Return the [x, y] coordinate for the center point of the cell that contains the specified text.  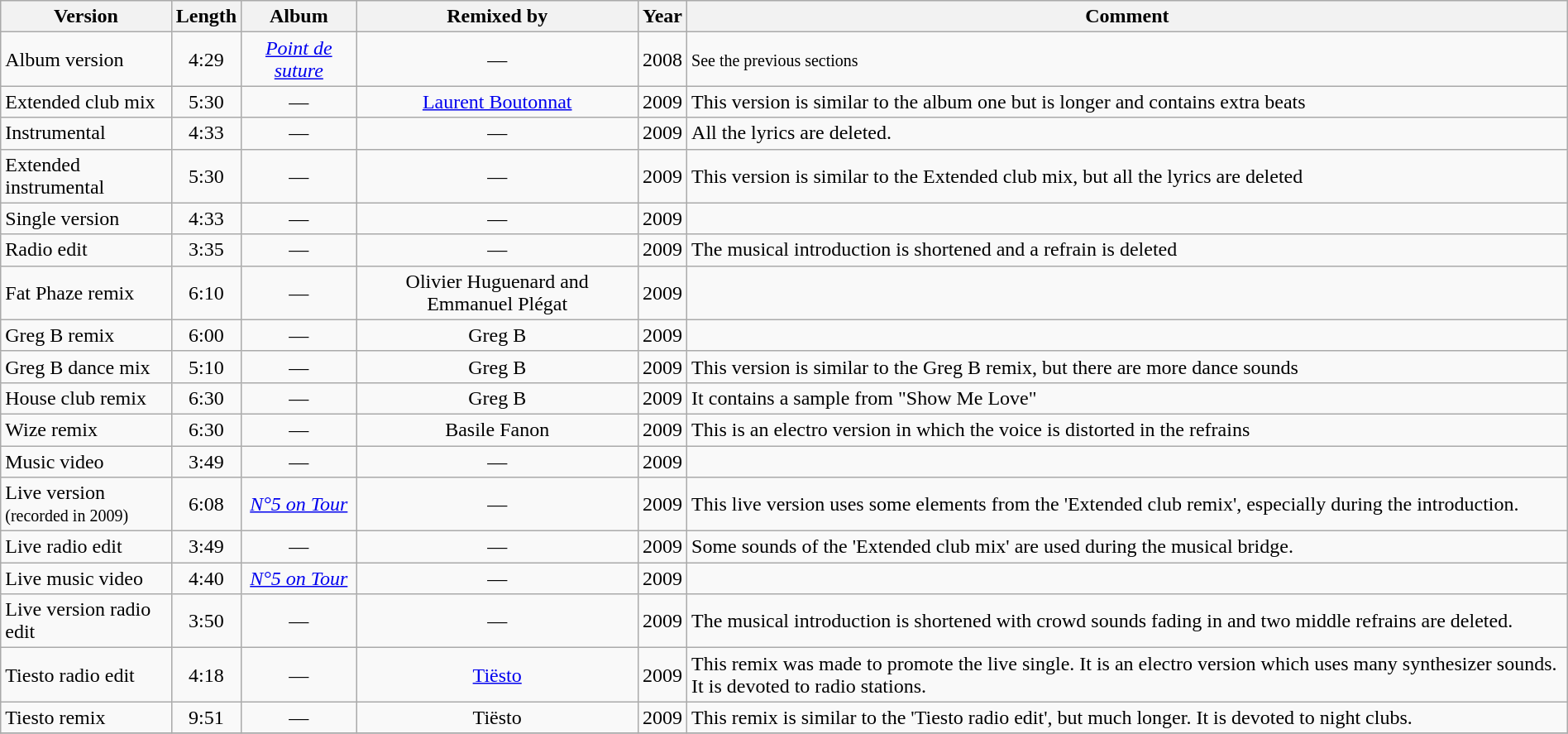
Basile Fanon [498, 429]
Year [662, 17]
Comment [1128, 17]
6:08 [206, 505]
This version is similar to the album one but is longer and contains extra beats [1128, 102]
6:00 [206, 335]
The musical introduction is shortened and a refrain is deleted [1128, 250]
This version is similar to the Greg B remix, but there are more dance sounds [1128, 367]
Version [86, 17]
4:29 [206, 60]
4:40 [206, 578]
This remix is similar to the 'Tiesto radio edit', but much longer. It is devoted to night clubs. [1128, 717]
4:18 [206, 675]
Greg B dance mix [86, 367]
Live version radio edit [86, 621]
Live music video [86, 578]
All the lyrics are deleted. [1128, 133]
Some sounds of the 'Extended club mix' are used during the musical bridge. [1128, 547]
This version is similar to the Extended club mix, but all the lyrics are deleted [1128, 175]
3:50 [206, 621]
Single version [86, 218]
Point de suture [299, 60]
Music video [86, 461]
Live version (recorded in 2009) [86, 505]
Radio edit [86, 250]
Length [206, 17]
5:10 [206, 367]
Tiesto remix [86, 717]
This is an electro version in which the voice is distorted in the refrains [1128, 429]
Wize remix [86, 429]
Olivier Huguenard and Emmanuel Plégat [498, 293]
Remixed by [498, 17]
9:51 [206, 717]
This live version uses some elements from the 'Extended club remix', especially during the introduction. [1128, 505]
Tiesto radio edit [86, 675]
Instrumental [86, 133]
3:35 [206, 250]
Laurent Boutonnat [498, 102]
Greg B remix [86, 335]
This remix was made to promote the live single. It is an electro version which uses many synthesizer sounds. It is devoted to radio stations. [1128, 675]
The musical introduction is shortened with crowd sounds fading in and two middle refrains are deleted. [1128, 621]
6:10 [206, 293]
2008 [662, 60]
Album [299, 17]
Extended instrumental [86, 175]
Extended club mix [86, 102]
Fat Phaze remix [86, 293]
See the previous sections [1128, 60]
House club remix [86, 398]
Live radio edit [86, 547]
It contains a sample from "Show Me Love" [1128, 398]
Album version [86, 60]
